Locate the cell with the specified text and output its [X, Y] center coordinate. 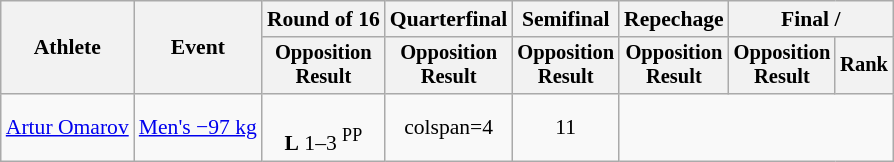
Men's −97 kg [198, 128]
Repechage [674, 19]
Round of 16 [324, 19]
Quarterfinal [449, 19]
colspan=4 [449, 128]
Semifinal [566, 19]
Event [198, 48]
L 1–3 PP [324, 128]
11 [566, 128]
Final / [811, 19]
Rank [864, 66]
Athlete [68, 48]
Artur Omarov [68, 128]
